Capture the cell that displays the provided text and extract its [X, Y] central coordinate. 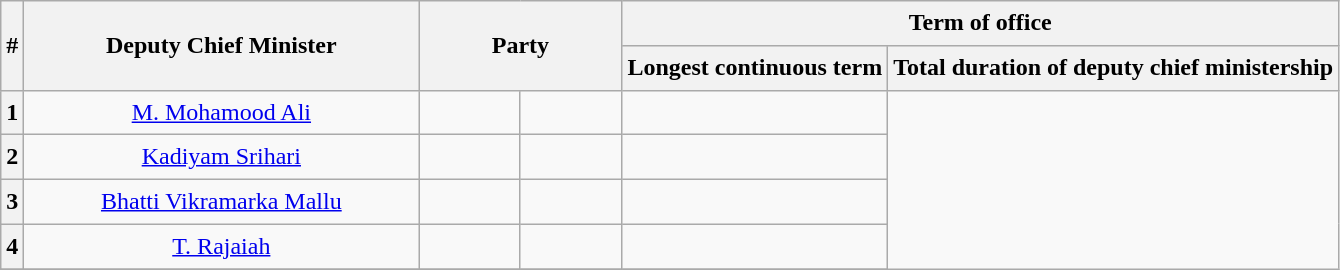
Kadiyam Srihari [222, 158]
1 [12, 112]
# [12, 46]
2 [12, 158]
3 [12, 202]
Deputy Chief Minister [222, 46]
T. Rajaiah [222, 246]
Total duration of deputy chief ministership [1114, 68]
Longest continuous term [755, 68]
Bhatti Vikramarka Mallu [222, 202]
Term of office [980, 24]
4 [12, 246]
Party [520, 46]
M. Mohamood Ali [222, 112]
